Scan for the cell matching the given text and deliver its (X, Y) coordinate at center. 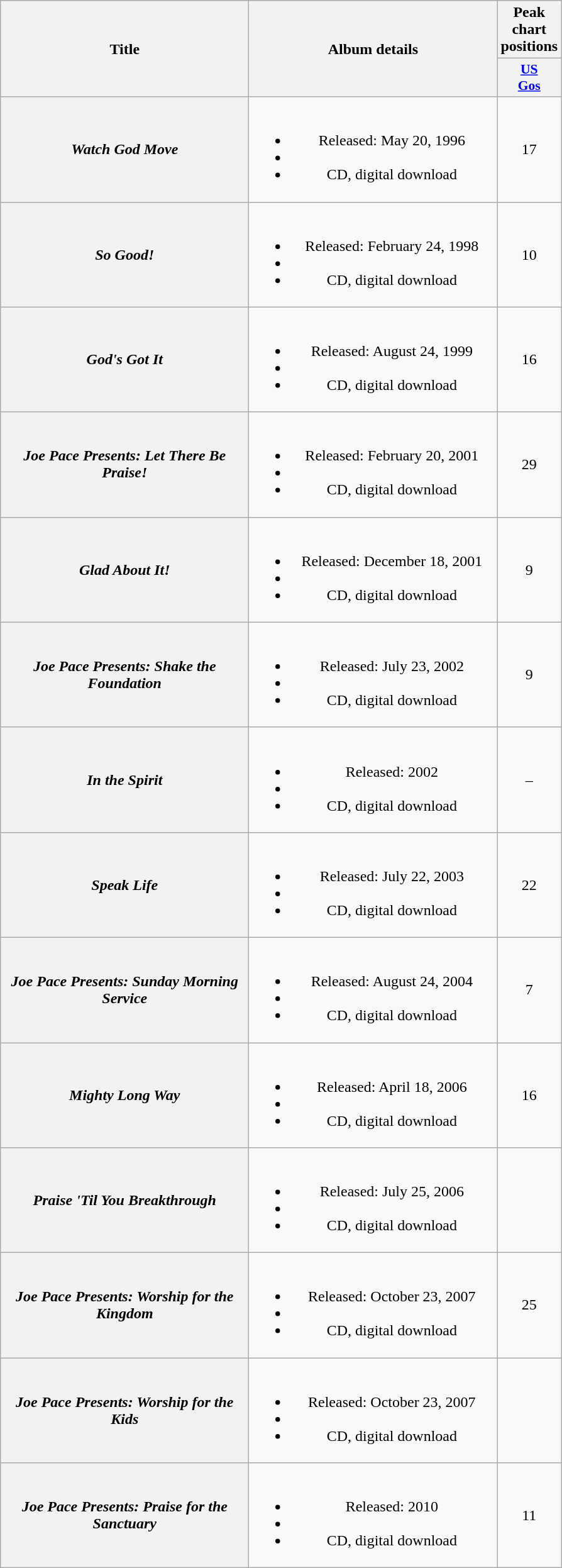
Released: 2002CD, digital download (373, 780)
Joe Pace Presents: Worship for the Kingdom (124, 1306)
Praise 'Til You Breakthrough (124, 1200)
– (529, 780)
17 (529, 150)
29 (529, 464)
Title (124, 49)
So Good! (124, 254)
Released: July 25, 2006CD, digital download (373, 1200)
10 (529, 254)
Speak Life (124, 884)
Mighty Long Way (124, 1096)
7 (529, 990)
In the Spirit (124, 780)
Joe Pace Presents: Sunday Morning Service (124, 990)
Peak chart positions (529, 30)
God's Got It (124, 360)
USGos (529, 78)
Glad About It! (124, 570)
Released: July 22, 2003CD, digital download (373, 884)
Album details (373, 49)
Released: December 18, 2001CD, digital download (373, 570)
25 (529, 1306)
11 (529, 1516)
Released: April 18, 2006CD, digital download (373, 1096)
Joe Pace Presents: Praise for the Sanctuary (124, 1516)
Watch God Move (124, 150)
Released: August 24, 2004CD, digital download (373, 990)
Joe Pace Presents: Worship for the Kids (124, 1410)
22 (529, 884)
Released: 2010CD, digital download (373, 1516)
Released: February 24, 1998CD, digital download (373, 254)
Released: August 24, 1999CD, digital download (373, 360)
Joe Pace Presents: Let There Be Praise! (124, 464)
Joe Pace Presents: Shake the Foundation (124, 674)
Released: February 20, 2001CD, digital download (373, 464)
Released: July 23, 2002CD, digital download (373, 674)
Released: May 20, 1996CD, digital download (373, 150)
